Pinpoint the cell where the given text exists, returning its [X, Y] midpoint coordinate. 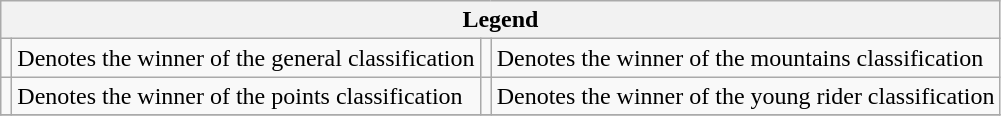
Denotes the winner of the general classification [246, 58]
Denotes the winner of the young rider classification [746, 96]
Legend [500, 20]
Denotes the winner of the mountains classification [746, 58]
Denotes the winner of the points classification [246, 96]
